Find where the given text appears and provide that cell's center as [x, y] coordinate. 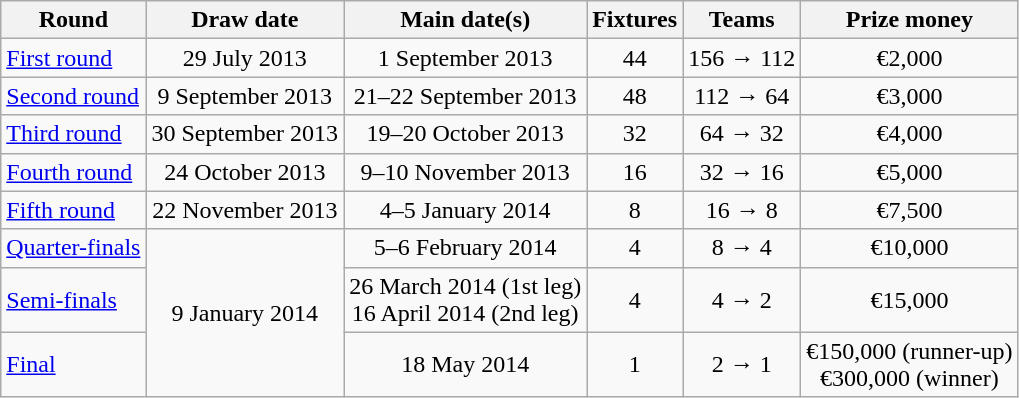
18 May 2014 [466, 364]
Semi-finals [74, 300]
Main date(s) [466, 20]
32 [635, 134]
5–6 February 2014 [466, 248]
9 January 2014 [245, 313]
Draw date [245, 20]
9 September 2013 [245, 96]
19–20 October 2013 [466, 134]
48 [635, 96]
Fifth round [74, 210]
Round [74, 20]
22 November 2013 [245, 210]
1 September 2013 [466, 58]
29 July 2013 [245, 58]
21–22 September 2013 [466, 96]
44 [635, 58]
Prize money [910, 20]
2 → 1 [742, 364]
16 [635, 172]
32 → 16 [742, 172]
€2,000 [910, 58]
26 March 2014 (1st leg) 16 April 2014 (2nd leg) [466, 300]
€15,000 [910, 300]
4 → 2 [742, 300]
1 [635, 364]
Second round [74, 96]
€7,500 [910, 210]
Third round [74, 134]
€10,000 [910, 248]
€150,000 (runner-up)€300,000 (winner) [910, 364]
30 September 2013 [245, 134]
156 → 112 [742, 58]
64 → 32 [742, 134]
€3,000 [910, 96]
€5,000 [910, 172]
16 → 8 [742, 210]
8 → 4 [742, 248]
€4,000 [910, 134]
Teams [742, 20]
First round [74, 58]
Final [74, 364]
8 [635, 210]
Fixtures [635, 20]
4–5 January 2014 [466, 210]
24 October 2013 [245, 172]
9–10 November 2013 [466, 172]
112 → 64 [742, 96]
Fourth round [74, 172]
Quarter-finals [74, 248]
